Return the [X, Y] coordinate for the center point of the cell that contains the specified text.  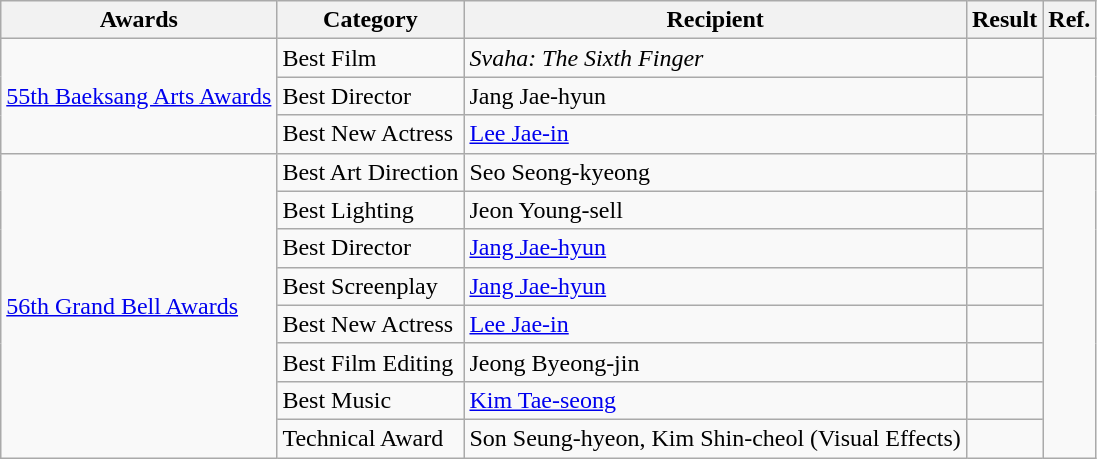
Best Film Editing [370, 362]
Recipient [715, 20]
Best Screenplay [370, 286]
Technical Award [370, 438]
Result [1004, 20]
Ref. [1070, 20]
Jeong Byeong-jin [715, 362]
Jeon Young-sell [715, 210]
Kim Tae-seong [715, 400]
Category [370, 20]
55th Baeksang Arts Awards [139, 96]
56th Grand Bell Awards [139, 305]
Awards [139, 20]
Son Seung-hyeon, Kim Shin-cheol (Visual Effects) [715, 438]
Best Art Direction [370, 172]
Best Lighting [370, 210]
Best Film [370, 58]
Best Music [370, 400]
Seo Seong-kyeong [715, 172]
Svaha: The Sixth Finger [715, 58]
